Extract the [X, Y] coordinate from the center of the cell holding the provided text.  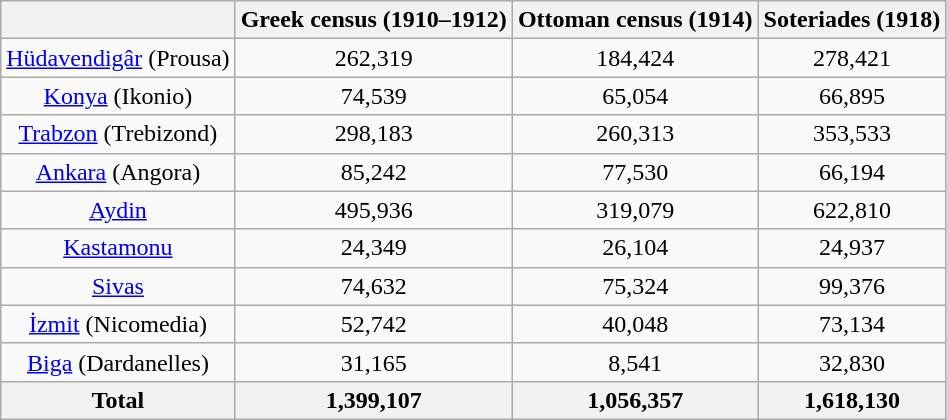
26,104 [635, 248]
66,194 [852, 172]
73,134 [852, 324]
Trabzon (Trebizond) [118, 134]
Kastamonu [118, 248]
Greek census (1910–1912) [374, 20]
32,830 [852, 362]
495,936 [374, 210]
24,937 [852, 248]
24,349 [374, 248]
99,376 [852, 286]
52,742 [374, 324]
1,056,357 [635, 400]
74,539 [374, 96]
622,810 [852, 210]
319,079 [635, 210]
Sivas [118, 286]
262,319 [374, 58]
66,895 [852, 96]
Ankara (Angora) [118, 172]
278,421 [852, 58]
75,324 [635, 286]
8,541 [635, 362]
Ottoman census (1914) [635, 20]
Konya (Ikonio) [118, 96]
353,533 [852, 134]
Hüdavendigâr (Prousa) [118, 58]
Biga (Dardanelles) [118, 362]
65,054 [635, 96]
184,424 [635, 58]
1,399,107 [374, 400]
85,242 [374, 172]
74,632 [374, 286]
Aydin [118, 210]
260,313 [635, 134]
1,618,130 [852, 400]
İzmit (Nicomedia) [118, 324]
Total [118, 400]
77,530 [635, 172]
Soteriades (1918) [852, 20]
31,165 [374, 362]
298,183 [374, 134]
40,048 [635, 324]
